Return the [X, Y] coordinate for the center point of the cell that contains the specified text.  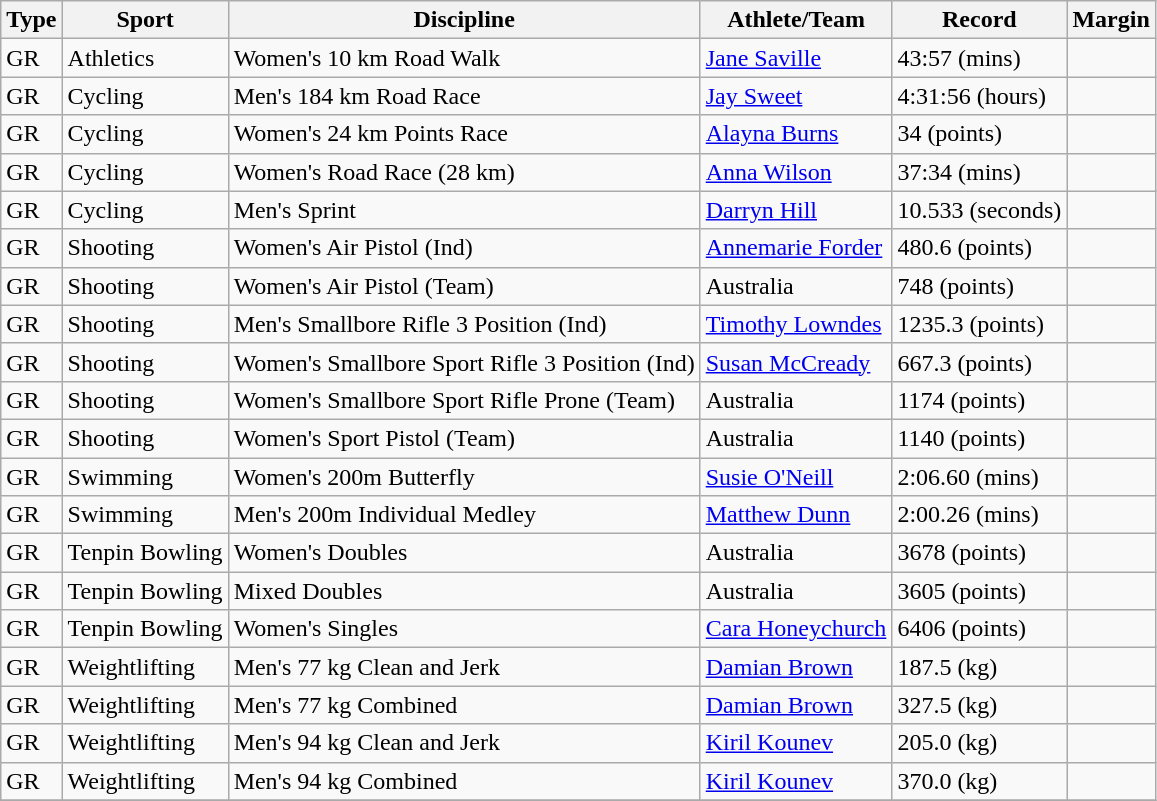
43:57 (mins) [980, 58]
Annemarie Forder [796, 248]
Women's Doubles [464, 553]
Record [980, 20]
Women's 200m Butterfly [464, 477]
3605 (points) [980, 591]
4:31:56 (hours) [980, 96]
Sport [145, 20]
Women's 10 km Road Walk [464, 58]
Discipline [464, 20]
667.3 (points) [980, 362]
6406 (points) [980, 629]
1174 (points) [980, 400]
Men's 94 kg Combined [464, 781]
Anna Wilson [796, 172]
Women's Air Pistol (Ind) [464, 248]
748 (points) [980, 286]
Alayna Burns [796, 134]
Cara Honeychurch [796, 629]
37:34 (mins) [980, 172]
Susie O'Neill [796, 477]
Women's Road Race (28 km) [464, 172]
Men's Smallbore Rifle 3 Position (Ind) [464, 324]
1140 (points) [980, 438]
Jay Sweet [796, 96]
Mixed Doubles [464, 591]
480.6 (points) [980, 248]
Men's 77 kg Combined [464, 705]
3678 (points) [980, 553]
Men's Sprint [464, 210]
Darryn Hill [796, 210]
Jane Saville [796, 58]
Matthew Dunn [796, 515]
Susan McCready [796, 362]
Men's 200m Individual Medley [464, 515]
370.0 (kg) [980, 781]
34 (points) [980, 134]
205.0 (kg) [980, 743]
10.533 (seconds) [980, 210]
Athlete/Team [796, 20]
Women's Sport Pistol (Team) [464, 438]
Athletics [145, 58]
Men's 94 kg Clean and Jerk [464, 743]
Timothy Lowndes [796, 324]
Type [32, 20]
Women's Smallbore Sport Rifle 3 Position (Ind) [464, 362]
Women's 24 km Points Race [464, 134]
327.5 (kg) [980, 705]
Margin [1111, 20]
Women's Smallbore Sport Rifle Prone (Team) [464, 400]
1235.3 (points) [980, 324]
Women's Singles [464, 629]
187.5 (kg) [980, 667]
2:00.26 (mins) [980, 515]
Women's Air Pistol (Team) [464, 286]
Men's 184 km Road Race [464, 96]
Men's 77 kg Clean and Jerk [464, 667]
2:06.60 (mins) [980, 477]
